For the text-containing cell, return its midpoint in [X, Y] coordinate format. 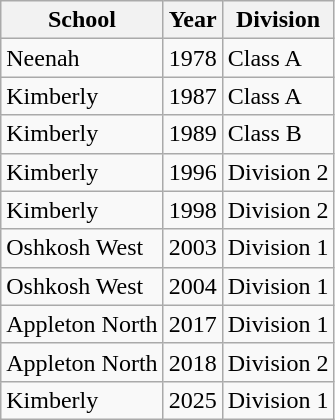
Year [192, 20]
Division [278, 20]
2025 [192, 400]
1987 [192, 96]
Class B [278, 134]
1978 [192, 58]
Neenah [82, 58]
School [82, 20]
2018 [192, 362]
1998 [192, 210]
1989 [192, 134]
1996 [192, 172]
2003 [192, 248]
2017 [192, 324]
2004 [192, 286]
